Output the [X, Y] coordinate of the center of the cell containing the given text.  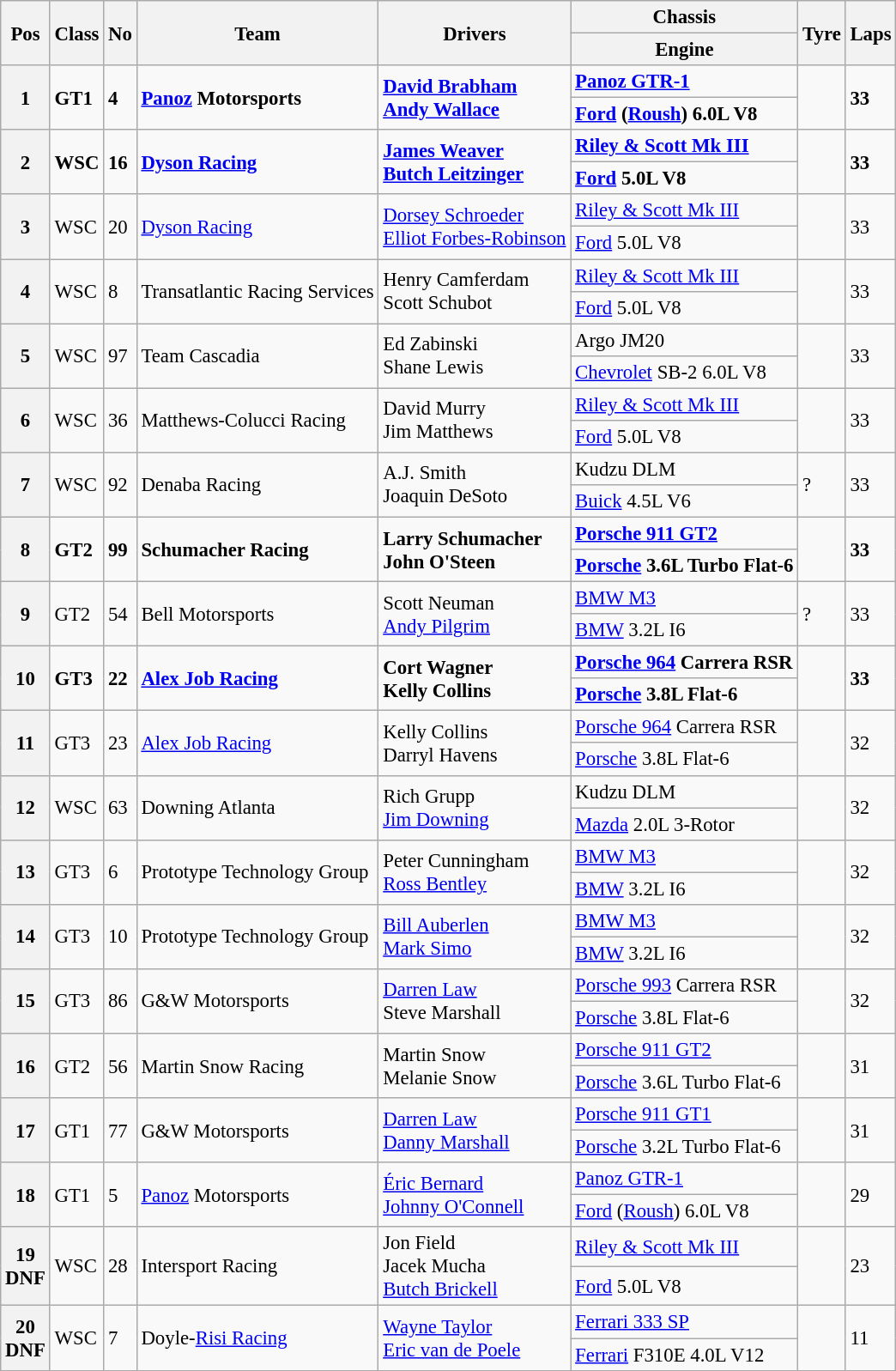
Schumacher Racing [257, 549]
3 [26, 227]
David Murry Jim Matthews [475, 421]
9 [26, 615]
28 [120, 1267]
17 [26, 1130]
63 [120, 807]
Martin Snow Melanie Snow [475, 1066]
12 [26, 807]
Ed Zabinski Shane Lewis [475, 355]
Peter Cunningham Ross Bentley [475, 872]
Scott Neuman Andy Pilgrim [475, 615]
Martin Snow Racing [257, 1066]
Ferrari 333 SP [685, 1322]
Éric Bernard Johnny O'Connell [475, 1195]
86 [120, 1001]
Chevrolet SB-2 6.0L V8 [685, 372]
Kelly Collins Darryl Havens [475, 743]
29 [870, 1195]
James Weaver Butch Leitzinger [475, 161]
Porsche 911 GT1 [685, 1114]
Jon Field Jacek Mucha Butch Brickell [475, 1267]
Doyle-Risi Racing [257, 1338]
Buick 4.5L V6 [685, 501]
Mazda 2.0L 3-Rotor [685, 824]
Laps [870, 33]
2 [26, 161]
56 [120, 1066]
19DNF [26, 1267]
Chassis [685, 17]
Team [257, 33]
Henry Camferdam Scott Schubot [475, 292]
20DNF [26, 1338]
99 [120, 549]
Drivers [475, 33]
20 [120, 227]
Darren Law Danny Marshall [475, 1130]
13 [26, 872]
David Brabham Andy Wallace [475, 98]
Tyre [822, 33]
Denaba Racing [257, 484]
18 [26, 1195]
A.J. Smith Joaquin DeSoto [475, 484]
Argo JM20 [685, 340]
77 [120, 1130]
15 [26, 1001]
Rich Grupp Jim Downing [475, 807]
No [120, 33]
54 [120, 615]
Engine [685, 50]
Darren Law Steve Marshall [475, 1001]
Intersport Racing [257, 1267]
97 [120, 355]
Bell Motorsports [257, 615]
Class [77, 33]
1 [26, 98]
Team Cascadia [257, 355]
Matthews-Colucci Racing [257, 421]
36 [120, 421]
92 [120, 484]
Transatlantic Racing Services [257, 292]
Porsche 993 Carrera RSR [685, 986]
Wayne Taylor Eric van de Poele [475, 1338]
Pos [26, 33]
22 [120, 678]
Porsche 3.2L Turbo Flat-6 [685, 1147]
Downing Atlanta [257, 807]
Ferrari F310E 4.0L V12 [685, 1355]
Dorsey Schroeder Elliot Forbes-Robinson [475, 227]
Bill Auberlen Mark Simo [475, 937]
Larry Schumacher John O'Steen [475, 549]
14 [26, 937]
Cort Wagner Kelly Collins [475, 678]
